Find where the given text appears and provide that cell's center as (X, Y) coordinate. 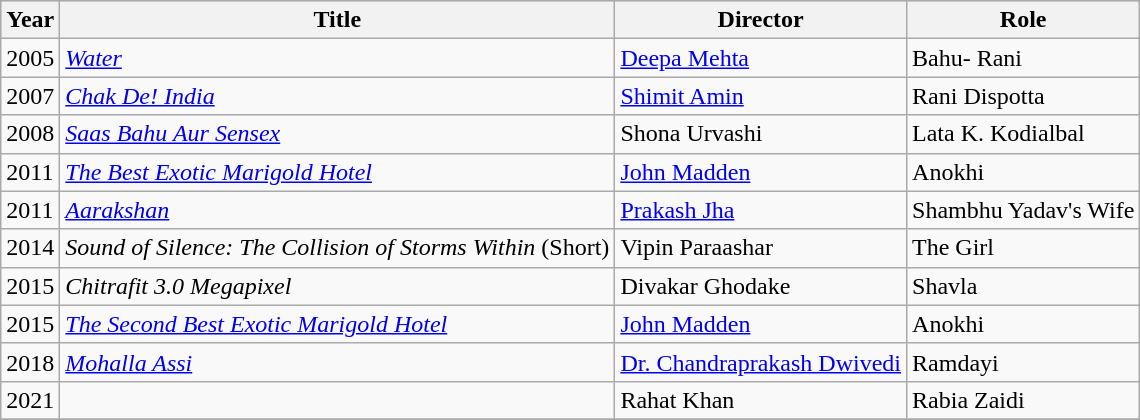
Shimit Amin (761, 96)
Role (1024, 20)
The Girl (1024, 248)
The Best Exotic Marigold Hotel (338, 172)
Shavla (1024, 286)
2005 (30, 58)
Shambhu Yadav's Wife (1024, 210)
2008 (30, 134)
Rahat Khan (761, 400)
Chitrafit 3.0 Megapixel (338, 286)
Lata K. Kodialbal (1024, 134)
Rabia Zaidi (1024, 400)
Ramdayi (1024, 362)
Bahu- Rani (1024, 58)
2018 (30, 362)
Saas Bahu Aur Sensex (338, 134)
Title (338, 20)
Prakash Jha (761, 210)
Aarakshan (338, 210)
Director (761, 20)
Rani Dispotta (1024, 96)
Vipin Paraashar (761, 248)
Deepa Mehta (761, 58)
Divakar Ghodake (761, 286)
Mohalla Assi (338, 362)
Year (30, 20)
Sound of Silence: The Collision of Storms Within (Short) (338, 248)
Shona Urvashi (761, 134)
The Second Best Exotic Marigold Hotel (338, 324)
2021 (30, 400)
Dr. Chandraprakash Dwivedi (761, 362)
2007 (30, 96)
Water (338, 58)
2014 (30, 248)
Chak De! India (338, 96)
